Output the (X, Y) coordinate of the center of the cell containing the given text.  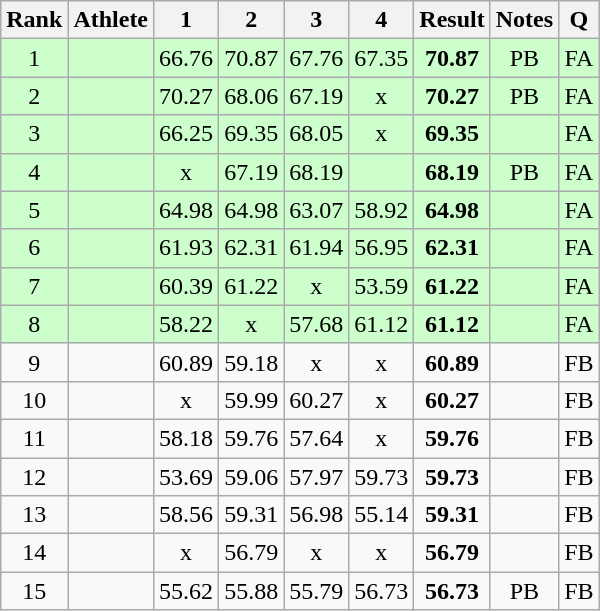
Athlete (111, 20)
6 (34, 248)
12 (34, 477)
Notes (524, 20)
61.94 (316, 248)
53.59 (382, 286)
8 (34, 324)
55.62 (186, 591)
5 (34, 210)
68.06 (252, 96)
55.88 (252, 591)
7 (34, 286)
57.68 (316, 324)
59.18 (252, 362)
Result (452, 20)
15 (34, 591)
11 (34, 438)
58.92 (382, 210)
59.06 (252, 477)
68.05 (316, 134)
66.25 (186, 134)
66.76 (186, 58)
57.97 (316, 477)
55.14 (382, 515)
57.64 (316, 438)
58.22 (186, 324)
67.76 (316, 58)
59.99 (252, 400)
58.56 (186, 515)
53.69 (186, 477)
14 (34, 553)
56.98 (316, 515)
61.93 (186, 248)
10 (34, 400)
67.35 (382, 58)
55.79 (316, 591)
63.07 (316, 210)
Rank (34, 20)
58.18 (186, 438)
56.95 (382, 248)
13 (34, 515)
60.39 (186, 286)
Q (579, 20)
9 (34, 362)
